Search for the cell housing the specified text and yield its (X, Y) center coordinate. 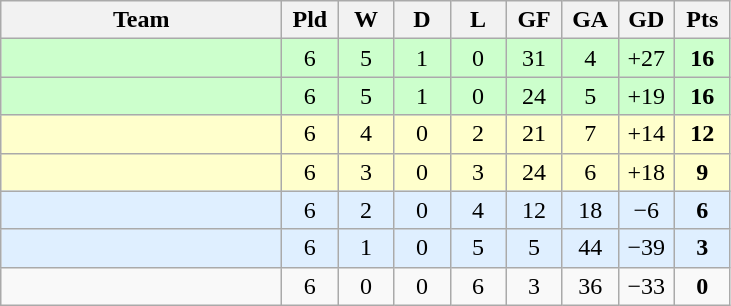
+19 (646, 96)
D (422, 20)
31 (534, 58)
+14 (646, 134)
GA (590, 20)
Pld (310, 20)
GD (646, 20)
9 (702, 172)
−39 (646, 248)
21 (534, 134)
−33 (646, 286)
+18 (646, 172)
W (366, 20)
7 (590, 134)
36 (590, 286)
44 (590, 248)
−6 (646, 210)
L (478, 20)
+27 (646, 58)
Pts (702, 20)
18 (590, 210)
GF (534, 20)
Team (142, 20)
